Output the (x, y) coordinate of the center of the cell containing the given text.  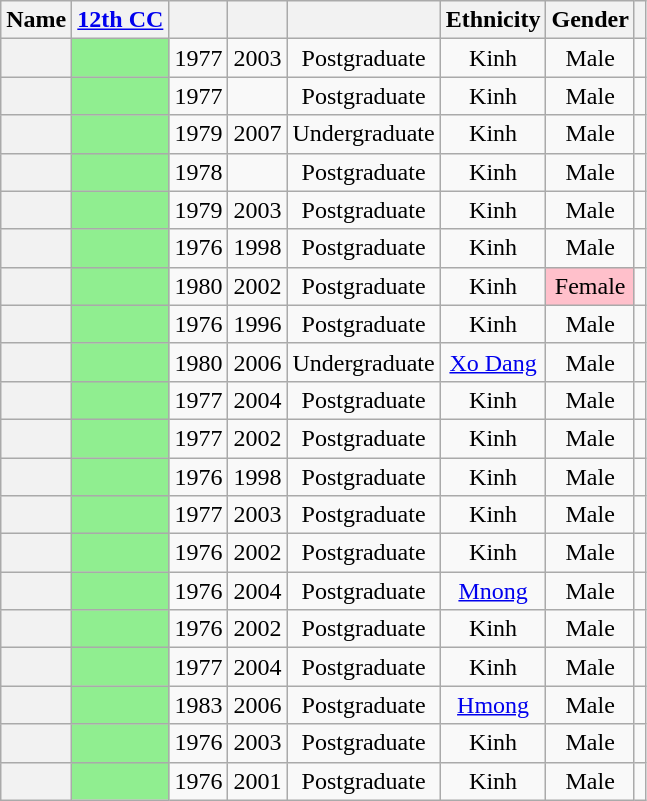
Hmong (493, 705)
2007 (258, 134)
Female (590, 286)
Name (36, 20)
Gender (590, 20)
Xo Dang (493, 362)
1978 (198, 172)
1996 (258, 324)
2001 (258, 781)
12th CC (120, 20)
1983 (198, 705)
Mnong (493, 591)
Ethnicity (493, 20)
